Determine the (X, Y) coordinate at the center of the cell enclosing the given text.  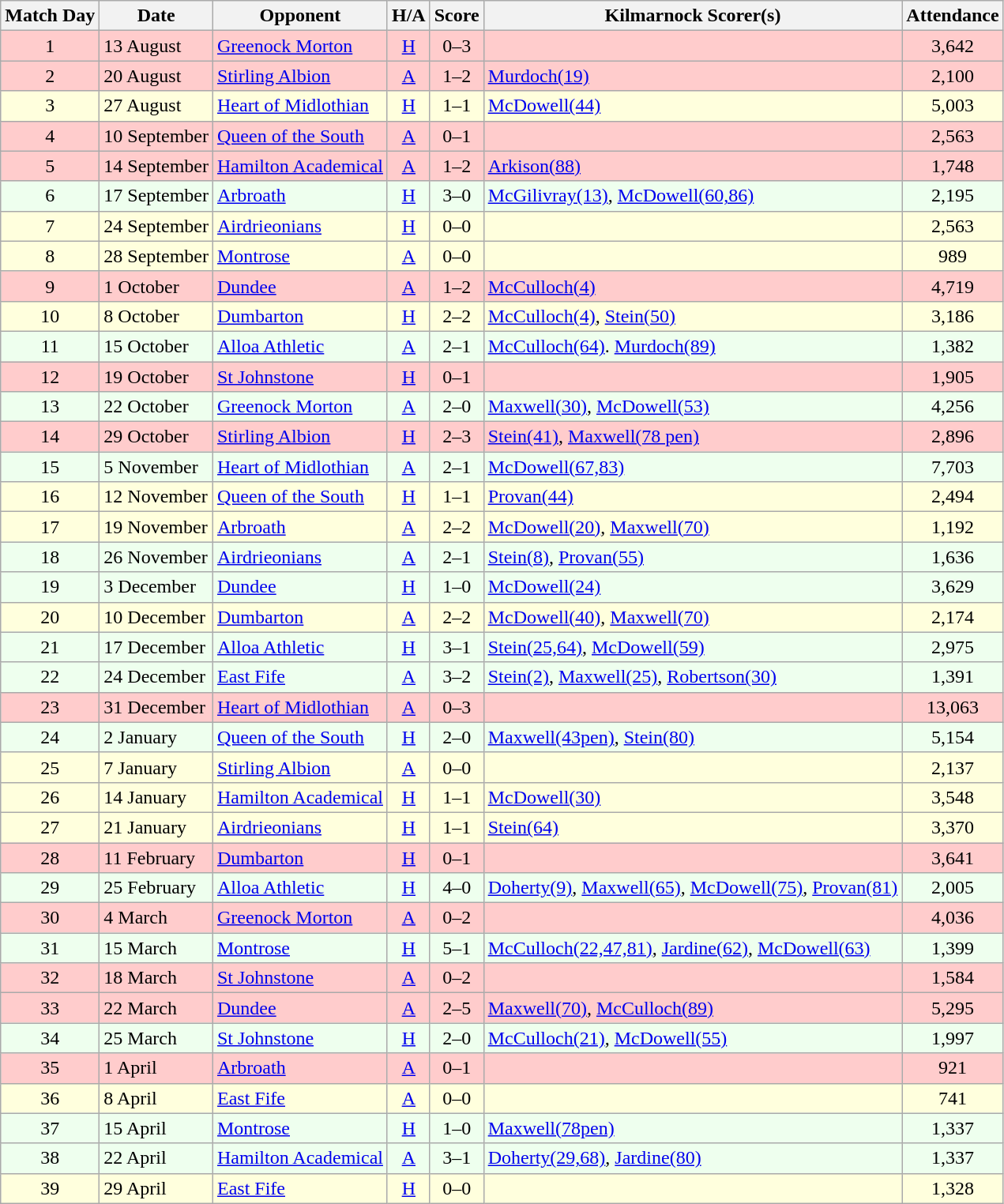
2–3 (457, 437)
5,295 (953, 1008)
3 December (156, 587)
Provan(44) (693, 497)
13 (51, 407)
25 February (156, 888)
3,548 (953, 797)
3,186 (953, 316)
20 (51, 617)
1,328 (953, 1188)
8 (51, 256)
8 October (156, 316)
27 (51, 827)
1,382 (953, 346)
2 January (156, 737)
1 April (156, 1068)
16 (51, 497)
15 April (156, 1128)
1,748 (953, 166)
19 (51, 587)
Kilmarnock Scorer(s) (693, 16)
6 (51, 196)
5–1 (457, 948)
35 (51, 1068)
Opponent (300, 16)
3–0 (457, 196)
Maxwell(70), McCulloch(89) (693, 1008)
3 (51, 106)
19 October (156, 377)
11 February (156, 857)
31 December (156, 707)
30 (51, 918)
989 (953, 256)
Score (457, 16)
22 October (156, 407)
Doherty(29,68), Jardine(80) (693, 1158)
3,370 (953, 827)
7 (51, 226)
Maxwell(78pen) (693, 1128)
Date (156, 16)
12 (51, 377)
29 October (156, 437)
1,192 (953, 527)
4,256 (953, 407)
1 October (156, 286)
38 (51, 1158)
13 August (156, 46)
4–0 (457, 888)
21 (51, 647)
17 (51, 527)
8 April (156, 1098)
Maxwell(30), McDowell(53) (693, 407)
33 (51, 1008)
29 (51, 888)
2,100 (953, 76)
14 January (156, 797)
2,494 (953, 497)
36 (51, 1098)
5 November (156, 467)
11 (51, 346)
921 (953, 1068)
22 (51, 677)
26 November (156, 557)
741 (953, 1098)
32 (51, 978)
2,195 (953, 196)
3–2 (457, 677)
Doherty(9), Maxwell(65), McDowell(75), Provan(81) (693, 888)
13,063 (953, 707)
Stein(2), Maxwell(25), Robertson(30) (693, 677)
McCulloch(4), Stein(50) (693, 316)
2,174 (953, 617)
4 March (156, 918)
2,137 (953, 767)
29 April (156, 1188)
21 January (156, 827)
23 (51, 707)
5 (51, 166)
24 (51, 737)
4 (51, 136)
Stein(25,64), McDowell(59) (693, 647)
14 (51, 437)
17 December (156, 647)
19 November (156, 527)
15 October (156, 346)
5,154 (953, 737)
7,703 (953, 467)
Stein(41), Maxwell(78 pen) (693, 437)
25 (51, 767)
3,629 (953, 587)
1,584 (953, 978)
2 (51, 76)
Match Day (51, 16)
1,997 (953, 1038)
1 (51, 46)
McCulloch(22,47,81), Jardine(62), McDowell(63) (693, 948)
Murdoch(19) (693, 76)
10 September (156, 136)
Stein(8), Provan(55) (693, 557)
24 December (156, 677)
10 (51, 316)
Attendance (953, 16)
H/A (408, 16)
McDowell(40), Maxwell(70) (693, 617)
McCulloch(64). Murdoch(89) (693, 346)
2,005 (953, 888)
5,003 (953, 106)
24 September (156, 226)
12 November (156, 497)
Stein(64) (693, 827)
18 March (156, 978)
4,719 (953, 286)
McDowell(24) (693, 587)
15 (51, 467)
20 August (156, 76)
9 (51, 286)
26 (51, 797)
McGilivray(13), McDowell(60,86) (693, 196)
34 (51, 1038)
McDowell(30) (693, 797)
14 September (156, 166)
25 March (156, 1038)
37 (51, 1128)
McDowell(44) (693, 106)
28 September (156, 256)
31 (51, 948)
McCulloch(21), McDowell(55) (693, 1038)
22 April (156, 1158)
1,391 (953, 677)
10 December (156, 617)
McDowell(67,83) (693, 467)
4,036 (953, 918)
39 (51, 1188)
3,641 (953, 857)
2–5 (457, 1008)
27 August (156, 106)
22 March (156, 1008)
3,642 (953, 46)
15 March (156, 948)
Maxwell(43pen), Stein(80) (693, 737)
2,975 (953, 647)
1,636 (953, 557)
28 (51, 857)
McCulloch(4) (693, 286)
1,905 (953, 377)
7 January (156, 767)
Arkison(88) (693, 166)
1,399 (953, 948)
18 (51, 557)
McDowell(20), Maxwell(70) (693, 527)
2,896 (953, 437)
17 September (156, 196)
